For the text-containing cell, return its midpoint in [X, Y] coordinate format. 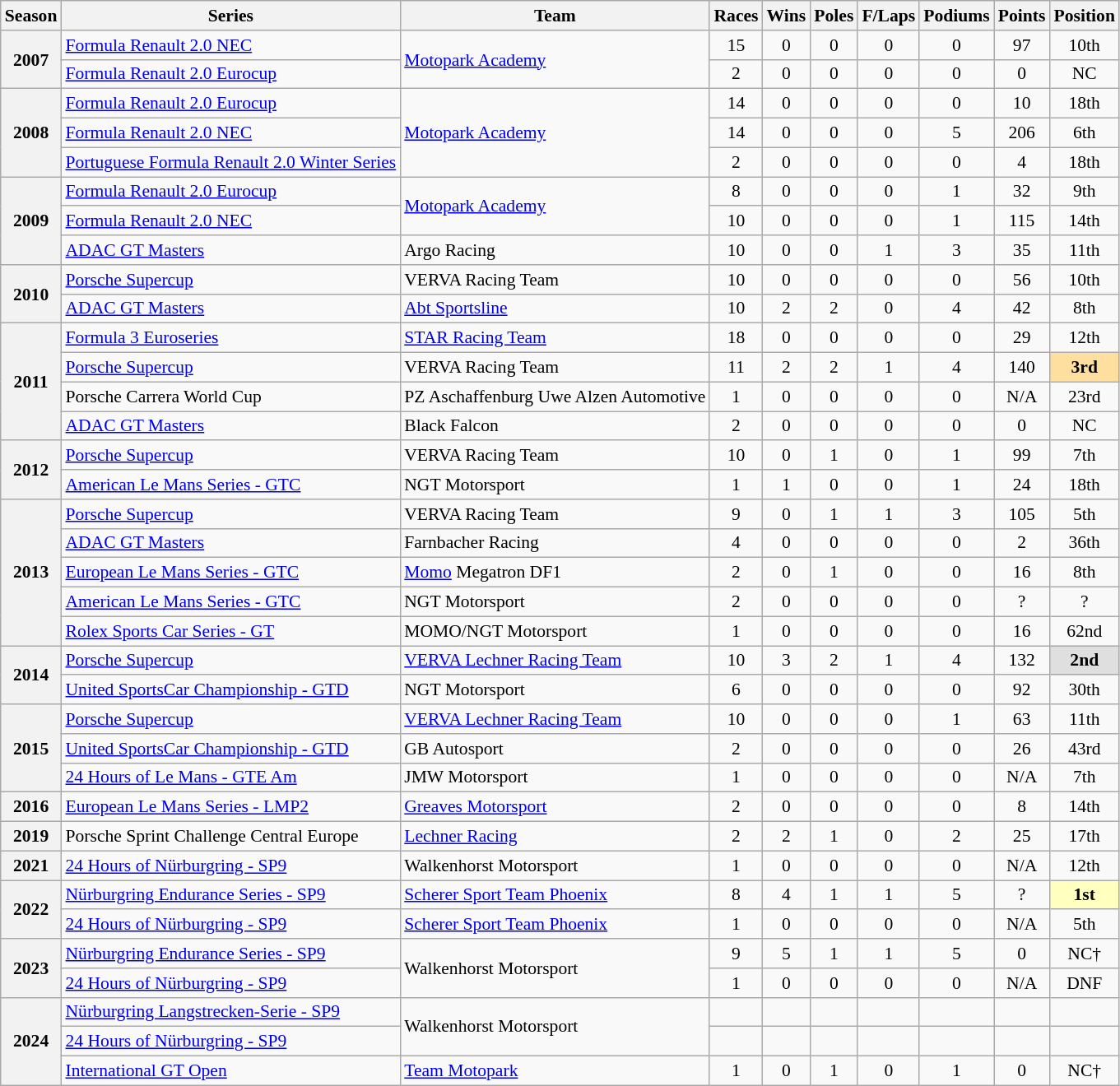
European Le Mans Series - LMP2 [230, 807]
MOMO/NGT Motorsport [555, 631]
2021 [31, 866]
Lechner Racing [555, 837]
Rolex Sports Car Series - GT [230, 631]
2015 [31, 749]
GB Autosport [555, 749]
Races [736, 16]
Nürburgring Langstrecken-Serie - SP9 [230, 1012]
2023 [31, 968]
115 [1022, 221]
17th [1084, 837]
JMW Motorsport [555, 777]
European Le Mans Series - GTC [230, 573]
56 [1022, 280]
23rd [1084, 397]
Abt Sportsline [555, 309]
Season [31, 16]
Argo Racing [555, 250]
Portuguese Formula Renault 2.0 Winter Series [230, 162]
Wins [787, 16]
206 [1022, 133]
32 [1022, 192]
3rd [1084, 368]
26 [1022, 749]
25 [1022, 837]
30th [1084, 690]
2014 [31, 675]
97 [1022, 45]
36th [1084, 543]
Podiums [956, 16]
140 [1022, 368]
99 [1022, 456]
Team [555, 16]
24 [1022, 485]
43rd [1084, 749]
2008 [31, 133]
11 [736, 368]
9th [1084, 192]
62nd [1084, 631]
6th [1084, 133]
105 [1022, 514]
132 [1022, 661]
2011 [31, 382]
F/Laps [889, 16]
35 [1022, 250]
2010 [31, 295]
2022 [31, 910]
Points [1022, 16]
2nd [1084, 661]
Poles [834, 16]
29 [1022, 338]
2024 [31, 1042]
Porsche Carrera World Cup [230, 397]
International GT Open [230, 1071]
Greaves Motorsport [555, 807]
Formula 3 Euroseries [230, 338]
2012 [31, 471]
Porsche Sprint Challenge Central Europe [230, 837]
2013 [31, 573]
24 Hours of Le Mans - GTE Am [230, 777]
15 [736, 45]
Farnbacher Racing [555, 543]
DNF [1084, 983]
Position [1084, 16]
Team Motopark [555, 1071]
2009 [31, 220]
18 [736, 338]
63 [1022, 719]
6 [736, 690]
92 [1022, 690]
2019 [31, 837]
STAR Racing Team [555, 338]
PZ Aschaffenburg Uwe Alzen Automotive [555, 397]
1st [1084, 895]
Series [230, 16]
2007 [31, 59]
42 [1022, 309]
Black Falcon [555, 426]
Momo Megatron DF1 [555, 573]
2016 [31, 807]
